Extract the (X, Y) coordinate from the center of the cell holding the provided text.  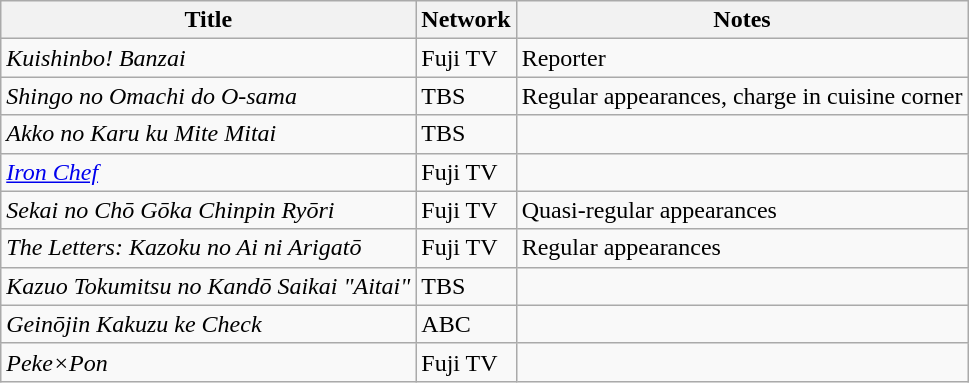
Network (466, 20)
Kazuo Tokumitsu no Kandō Saikai "Aitai" (208, 286)
Title (208, 20)
The Letters: Kazoku no Ai ni Arigatō (208, 248)
Notes (742, 20)
ABC (466, 324)
Geinōjin Kakuzu ke Check (208, 324)
Quasi-regular appearances (742, 210)
Peke×Pon (208, 362)
Iron Chef (208, 172)
Reporter (742, 58)
Regular appearances, charge in cuisine corner (742, 96)
Regular appearances (742, 248)
Shingo no Omachi do O-sama (208, 96)
Sekai no Chō Gōka Chinpin Ryōri (208, 210)
Kuishinbo! Banzai (208, 58)
Akko no Karu ku Mite Mitai (208, 134)
